Extract the [X, Y] coordinate from the center of the cell holding the provided text.  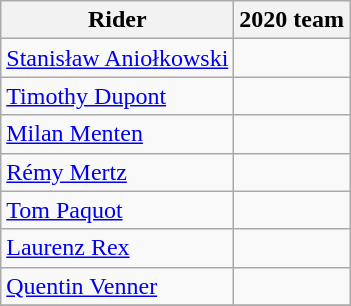
Milan Menten [118, 134]
Quentin Venner [118, 286]
Tom Paquot [118, 210]
Rémy Mertz [118, 172]
2020 team [292, 20]
Timothy Dupont [118, 96]
Laurenz Rex [118, 248]
Stanisław Aniołkowski [118, 58]
Rider [118, 20]
